Identify which cell holds the provided text, then report its (X, Y) central coordinate. 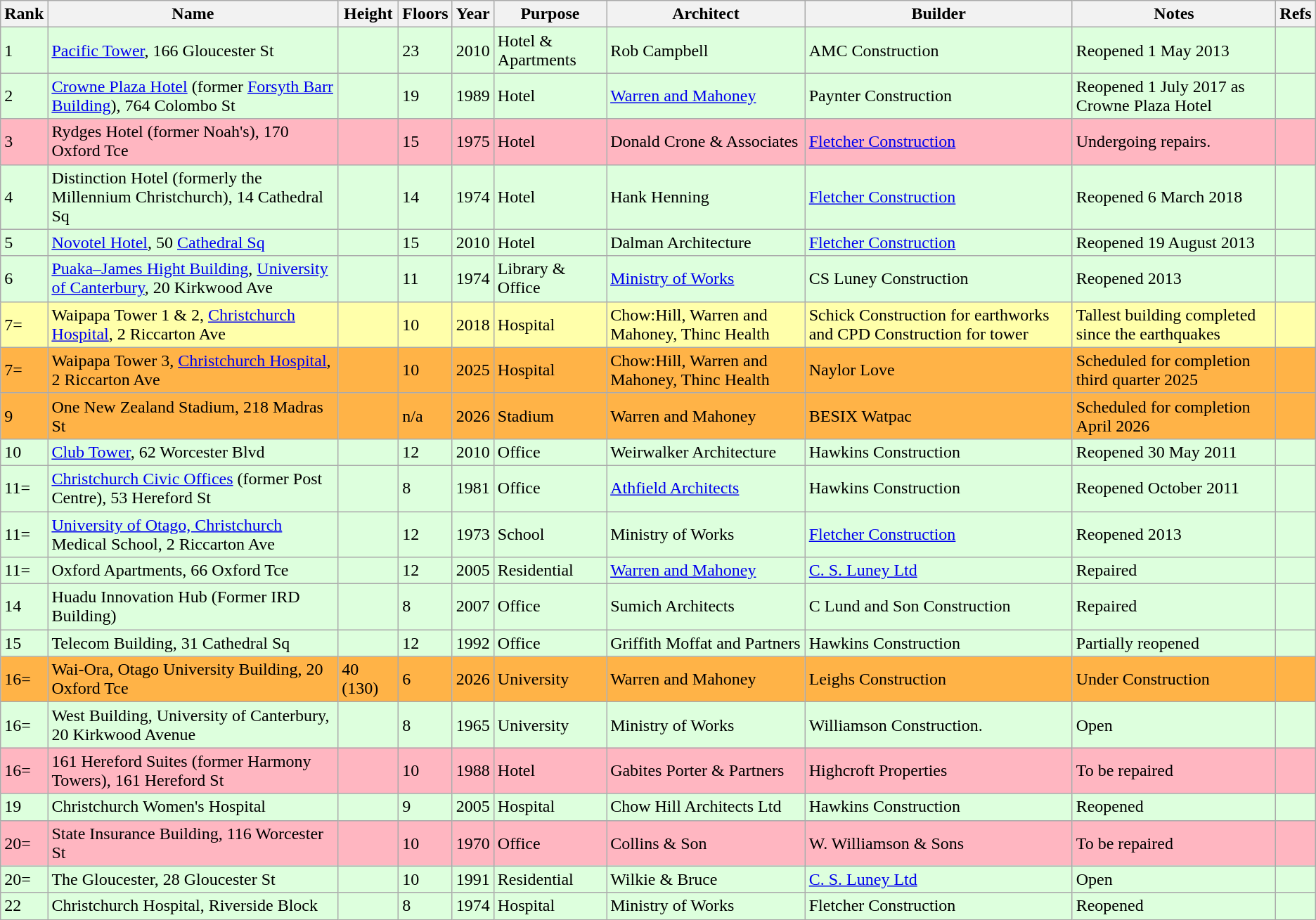
1970 (472, 843)
West Building, University of Canterbury, 20 Kirkwood Avenue (193, 725)
23 (425, 51)
Dalman Architecture (706, 242)
Reopened 19 August 2013 (1174, 242)
C Lund and Son Construction (938, 607)
Builder (938, 14)
Gabites Porter & Partners (706, 770)
State Insurance Building, 116 Worcester St (193, 843)
Rank (24, 14)
Collins & Son (706, 843)
Schick Construction for earthworks and CPD Construction for tower (938, 325)
1981 (472, 488)
Architect (706, 14)
Wai-Ora, Otago University Building, 20 Oxford Tce (193, 679)
University of Otago, Christchurch Medical School, 2 Riccarton Ave (193, 534)
1992 (472, 643)
Rydges Hotel (former Noah's), 170 Oxford Tce (193, 142)
5 (24, 242)
Reopened 1 May 2013 (1174, 51)
Waipapa Tower 1 & 2, Christchurch Hospital, 2 Riccarton Ave (193, 325)
Club Tower, 62 Worcester Blvd (193, 452)
W. Williamson & Sons (938, 843)
2 (24, 96)
1973 (472, 534)
Christchurch Hospital, Riverside Block (193, 906)
Floors (425, 14)
Stadium (550, 416)
n/a (425, 416)
Rob Campbell (706, 51)
Pacific Tower, 166 Gloucester St (193, 51)
Huadu Innovation Hub (Former IRD Building) (193, 607)
161 Hereford Suites (former Harmony Towers), 161 Hereford St (193, 770)
Height (368, 14)
Novotel Hotel, 50 Cathedral Sq (193, 242)
1 (24, 51)
Distinction Hotel (formerly the Millennium Christchurch), 14 Cathedral Sq (193, 197)
Crowne Plaza Hotel (former Forsyth Barr Building), 764 Colombo St (193, 96)
Telecom Building, 31 Cathedral Sq (193, 643)
2018 (472, 325)
Tallest building completed since the earthquakes (1174, 325)
Sumich Architects (706, 607)
The Gloucester, 28 Gloucester St (193, 879)
Purpose (550, 14)
Wilkie & Bruce (706, 879)
Donald Crone & Associates (706, 142)
Scheduled for completion third quarter 2025 (1174, 370)
Puaka–James Hight Building, University of Canterbury, 20 Kirkwood Ave (193, 278)
Notes (1174, 14)
Griffith Moffat and Partners (706, 643)
School (550, 534)
Reopened 1 July 2017 as Crowne Plaza Hotel (1174, 96)
CS Luney Construction (938, 278)
AMC Construction (938, 51)
Reopened 6 March 2018 (1174, 197)
Partially reopened (1174, 643)
Reopened 30 May 2011 (1174, 452)
3 (24, 142)
Leighs Construction (938, 679)
BESIX Watpac (938, 416)
Year (472, 14)
Undergoing repairs. (1174, 142)
Paynter Construction (938, 96)
Williamson Construction. (938, 725)
Under Construction (1174, 679)
Library & Office (550, 278)
1991 (472, 879)
Athfield Architects (706, 488)
22 (24, 906)
Chow Hill Architects Ltd (706, 807)
Scheduled for completion April 2026 (1174, 416)
Refs (1296, 14)
One New Zealand Stadium, 218 Madras St (193, 416)
Oxford Apartments, 66 Oxford Tce (193, 571)
40 (130) (368, 679)
1989 (472, 96)
4 (24, 197)
Waipapa Tower 3, Christchurch Hospital, 2 Riccarton Ave (193, 370)
Hotel & Apartments (550, 51)
Reopened October 2011 (1174, 488)
1988 (472, 770)
11 (425, 278)
2007 (472, 607)
Christchurch Women's Hospital (193, 807)
1975 (472, 142)
Naylor Love (938, 370)
Christchurch Civic Offices (former Post Centre), 53 Hereford St (193, 488)
Weirwalker Architecture (706, 452)
Name (193, 14)
2025 (472, 370)
1965 (472, 725)
Highcroft Properties (938, 770)
Hank Henning (706, 197)
